From the cell containing the given text, extract its center point as (X, Y) coordinate. 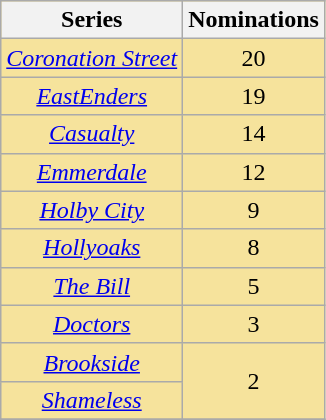
9 (254, 210)
Brookside (92, 362)
Series (92, 20)
Nominations (254, 20)
14 (254, 134)
3 (254, 324)
20 (254, 58)
12 (254, 172)
Hollyoaks (92, 248)
EastEnders (92, 96)
Doctors (92, 324)
8 (254, 248)
19 (254, 96)
The Bill (92, 286)
Coronation Street (92, 58)
2 (254, 381)
5 (254, 286)
Shameless (92, 400)
Casualty (92, 134)
Holby City (92, 210)
Emmerdale (92, 172)
